Scan for the cell matching the given text and deliver its (X, Y) coordinate at center. 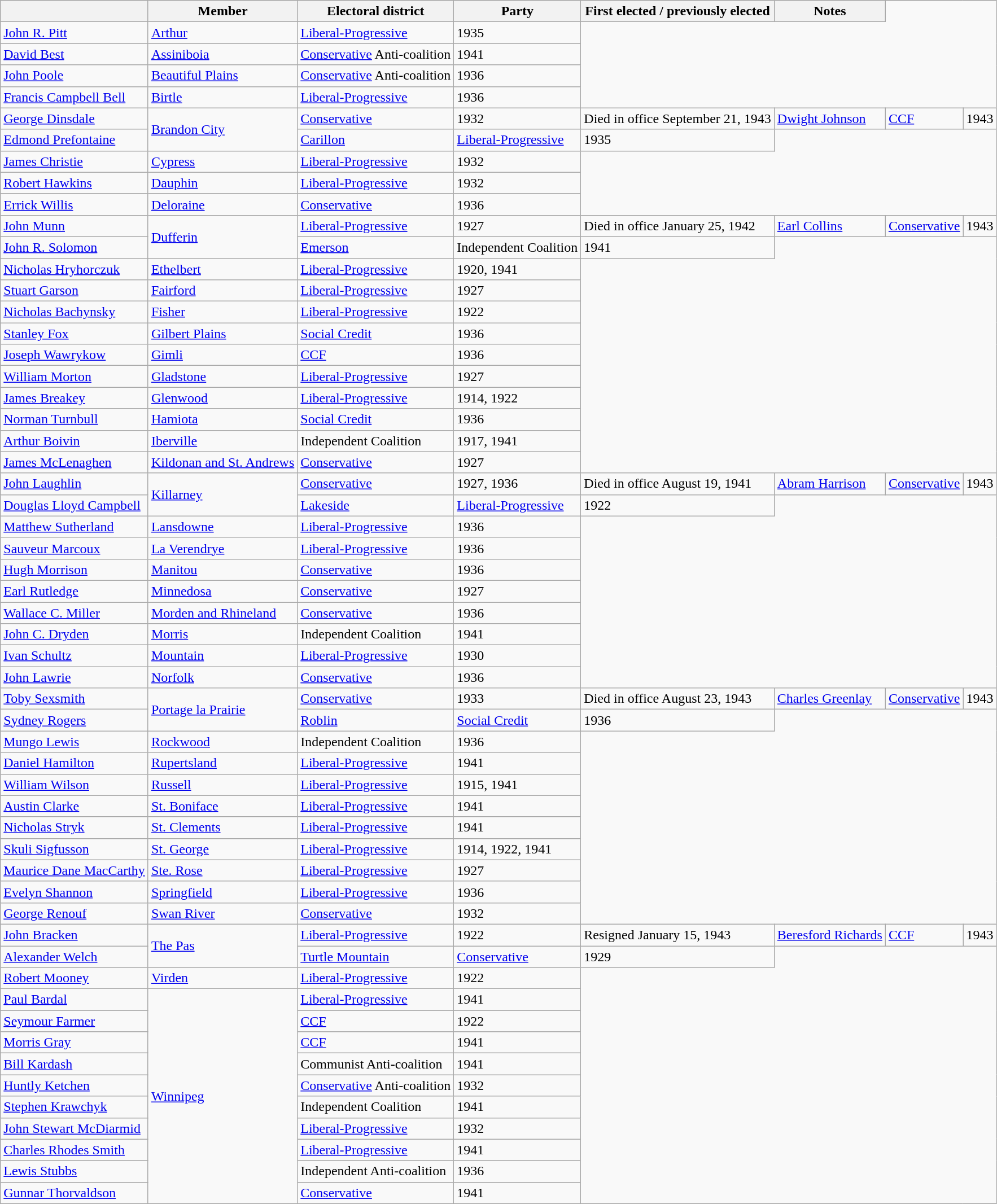
St. George (222, 849)
Paul Bardal (75, 1000)
Nicholas Hryhorczuk (75, 269)
Alexander Welch (75, 957)
Hamiota (222, 419)
Party (517, 11)
Roblin (376, 720)
St. Clements (222, 828)
Emerson (376, 247)
Huntly Ketchen (75, 1085)
John Stewart McDiarmid (75, 1128)
John Laughlin (75, 484)
Brandon City (222, 129)
Died in office September 21, 1943 (677, 119)
Minnedosa (222, 591)
Sydney Rogers (75, 720)
Beresford Richards (830, 935)
Lewis Stubbs (75, 1171)
Gimli (222, 355)
1914, 1922 (517, 398)
1927, 1936 (517, 484)
Swan River (222, 913)
Hugh Morrison (75, 570)
Winnipeg (222, 1096)
Arthur (222, 33)
Earl Rutledge (75, 591)
Joseph Wawrykow (75, 355)
Stephen Krawchyk (75, 1107)
Bill Kardash (75, 1064)
Gunnar Thorvaldson (75, 1193)
Dauphin (222, 183)
1915, 1941 (517, 785)
John C. Dryden (75, 634)
Robert Mooney (75, 978)
Norfolk (222, 677)
Mungo Lewis (75, 742)
Ethelbert (222, 269)
James Christie (75, 161)
Robert Hawkins (75, 183)
Seymour Farmer (75, 1021)
Mountain (222, 656)
John Munn (75, 226)
Charles Greenlay (830, 699)
Lakeside (376, 505)
Assiniboia (222, 54)
John Poole (75, 76)
Nicholas Stryk (75, 828)
Matthew Sutherland (75, 527)
Nicholas Bachynsky (75, 312)
1933 (517, 699)
Member (222, 11)
Died in office January 25, 1942 (677, 226)
Maurice Dane MacCarthy (75, 870)
Electoral district (376, 11)
1914, 1922, 1941 (517, 849)
John Bracken (75, 935)
Edmond Prefontaine (75, 140)
George Dinsdale (75, 119)
Wallace C. Miller (75, 612)
Stanley Fox (75, 334)
Carillon (376, 140)
John R. Pitt (75, 33)
Turtle Mountain (376, 957)
La Verendrye (222, 548)
Died in office August 19, 1941 (677, 484)
Charles Rhodes Smith (75, 1150)
Gilbert Plains (222, 334)
Errick Willis (75, 204)
Kildonan and St. Andrews (222, 462)
Morris Gray (75, 1043)
James Breakey (75, 398)
Birtle (222, 97)
Beautiful Plains (222, 76)
Fairford (222, 291)
Notes (830, 11)
Rupertsland (222, 763)
Fisher (222, 312)
1929 (677, 957)
Communist Anti-coalition (376, 1064)
Independent Anti-coalition (376, 1171)
Austin Clarke (75, 806)
William Wilson (75, 785)
Virden (222, 978)
Evelyn Shannon (75, 892)
Gladstone (222, 376)
Arthur Boivin (75, 441)
Francis Campbell Bell (75, 97)
1930 (517, 656)
Norman Turnbull (75, 419)
Died in office August 23, 1943 (677, 699)
Manitou (222, 570)
Ste. Rose (222, 870)
First elected / previously elected (677, 11)
Killarney (222, 494)
Dufferin (222, 237)
James McLenaghen (75, 462)
Portage la Prairie (222, 710)
The Pas (222, 945)
Cypress (222, 161)
Toby Sexsmith (75, 699)
John R. Solomon (75, 247)
Earl Collins (830, 226)
Daniel Hamilton (75, 763)
Springfield (222, 892)
David Best (75, 54)
Resigned January 15, 1943 (677, 935)
George Renouf (75, 913)
Russell (222, 785)
Douglas Lloyd Campbell (75, 505)
John Lawrie (75, 677)
Deloraine (222, 204)
William Morton (75, 376)
Morden and Rhineland (222, 612)
Lansdowne (222, 527)
Abram Harrison (830, 484)
St. Boniface (222, 806)
1917, 1941 (517, 441)
Glenwood (222, 398)
Iberville (222, 441)
Sauveur Marcoux (75, 548)
Morris (222, 634)
Ivan Schultz (75, 656)
Skuli Sigfusson (75, 849)
Stuart Garson (75, 291)
Rockwood (222, 742)
1920, 1941 (517, 269)
Dwight Johnson (830, 119)
